Locate the cell with the specified text and output its [X, Y] center coordinate. 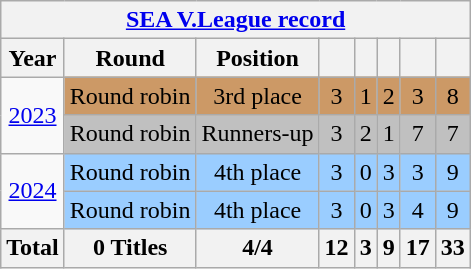
Round [130, 58]
2024 [33, 191]
0 Titles [130, 248]
4 [418, 210]
Position [258, 58]
8 [452, 96]
17 [418, 248]
SEA V.League record [236, 20]
Year [33, 58]
Total [33, 248]
Runners-up [258, 134]
4/4 [258, 248]
33 [452, 248]
2023 [33, 115]
3rd place [258, 96]
12 [336, 248]
